Identify which cell holds the provided text, then report its (X, Y) central coordinate. 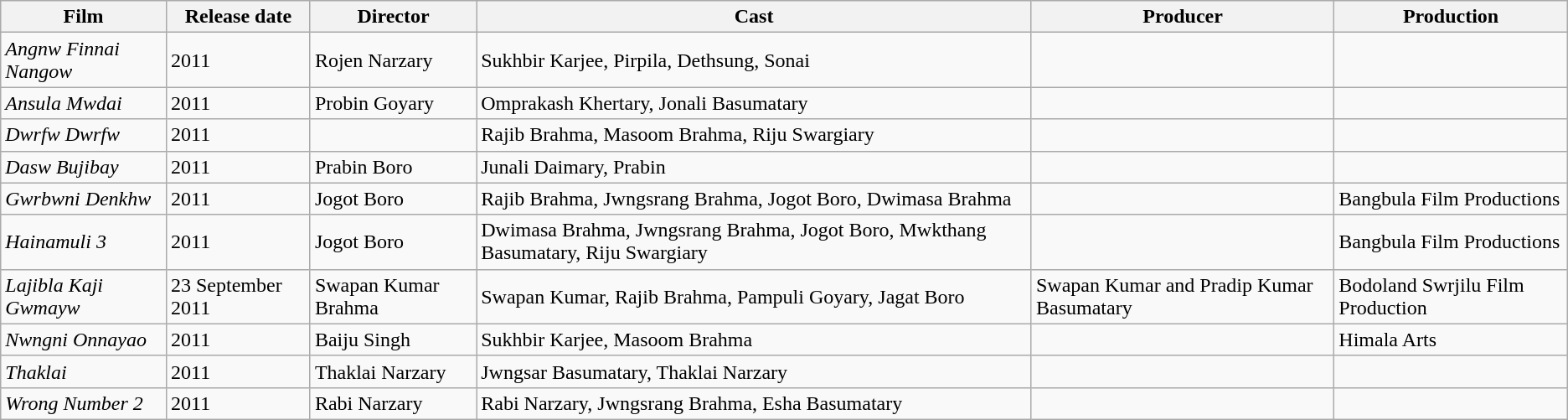
Cast (754, 17)
Film (84, 17)
Baiju Singh (393, 340)
Sukhbir Karjee, Masoom Brahma (754, 340)
Swapan Kumar and Pradip Kumar Basumatary (1183, 297)
Rabi Narzary (393, 403)
Wrong Number 2 (84, 403)
Junali Daimary, Prabin (754, 167)
Director (393, 17)
Rabi Narzary, Jwngsrang Brahma, Esha Basumatary (754, 403)
23 September 2011 (238, 297)
Prabin Boro (393, 167)
Producer (1183, 17)
Release date (238, 17)
Thaklai (84, 371)
Angnw Finnai Nangow (84, 60)
Dwrfw Dwrfw (84, 135)
Himala Arts (1451, 340)
Bodoland Swrjilu Film Production (1451, 297)
Dwimasa Brahma, Jwngsrang Brahma, Jogot Boro, Mwkthang Basumatary, Riju Swargiary (754, 241)
Nwngni Onnayao (84, 340)
Sukhbir Karjee, Pirpila, Dethsung, Sonai (754, 60)
Hainamuli 3 (84, 241)
Rojen Narzary (393, 60)
Production (1451, 17)
Probin Goyary (393, 103)
Rajib Brahma, Masoom Brahma, Riju Swargiary (754, 135)
Gwrbwni Denkhw (84, 199)
Rajib Brahma, Jwngsrang Brahma, Jogot Boro, Dwimasa Brahma (754, 199)
Swapan Kumar, Rajib Brahma, Pampuli Goyary, Jagat Boro (754, 297)
Ansula Mwdai (84, 103)
Jwngsar Basumatary, Thaklai Narzary (754, 371)
Lajibla Kaji Gwmayw (84, 297)
Thaklai Narzary (393, 371)
Swapan Kumar Brahma (393, 297)
Dasw Bujibay (84, 167)
Omprakash Khertary, Jonali Basumatary (754, 103)
